Return the (x, y) coordinate for the center point of the cell that contains the specified text.  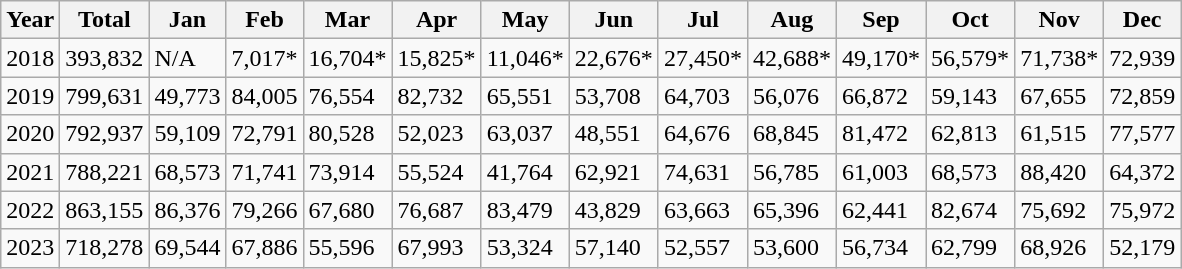
27,450* (702, 58)
41,764 (525, 172)
84,005 (264, 96)
81,472 (880, 134)
Total (104, 20)
52,023 (436, 134)
62,921 (614, 172)
77,577 (1142, 134)
53,600 (792, 248)
61,515 (1060, 134)
53,708 (614, 96)
64,703 (702, 96)
65,551 (525, 96)
53,324 (525, 248)
56,579* (970, 58)
59,143 (970, 96)
Dec (1142, 20)
2020 (30, 134)
Jan (188, 20)
71,738* (1060, 58)
66,872 (880, 96)
83,479 (525, 210)
67,886 (264, 248)
56,734 (880, 248)
May (525, 20)
718,278 (104, 248)
62,799 (970, 248)
15,825* (436, 58)
80,528 (348, 134)
42,688* (792, 58)
69,544 (188, 248)
799,631 (104, 96)
68,926 (1060, 248)
Apr (436, 20)
11,046* (525, 58)
2019 (30, 96)
792,937 (104, 134)
82,674 (970, 210)
75,972 (1142, 210)
63,663 (702, 210)
64,676 (702, 134)
68,845 (792, 134)
2018 (30, 58)
2023 (30, 248)
64,372 (1142, 172)
7,017* (264, 58)
Nov (1060, 20)
16,704* (348, 58)
49,773 (188, 96)
48,551 (614, 134)
Mar (348, 20)
56,785 (792, 172)
52,557 (702, 248)
863,155 (104, 210)
Oct (970, 20)
2021 (30, 172)
67,655 (1060, 96)
Year (30, 20)
82,732 (436, 96)
788,221 (104, 172)
62,441 (880, 210)
56,076 (792, 96)
86,376 (188, 210)
55,596 (348, 248)
Feb (264, 20)
Sep (880, 20)
49,170* (880, 58)
63,037 (525, 134)
62,813 (970, 134)
Jul (702, 20)
Jun (614, 20)
76,687 (436, 210)
73,914 (348, 172)
75,692 (1060, 210)
72,859 (1142, 96)
65,396 (792, 210)
2022 (30, 210)
52,179 (1142, 248)
N/A (188, 58)
88,420 (1060, 172)
393,832 (104, 58)
22,676* (614, 58)
59,109 (188, 134)
76,554 (348, 96)
55,524 (436, 172)
Aug (792, 20)
72,939 (1142, 58)
74,631 (702, 172)
43,829 (614, 210)
71,741 (264, 172)
72,791 (264, 134)
79,266 (264, 210)
67,680 (348, 210)
57,140 (614, 248)
67,993 (436, 248)
61,003 (880, 172)
